From the cell containing the given text, extract its center point as [x, y] coordinate. 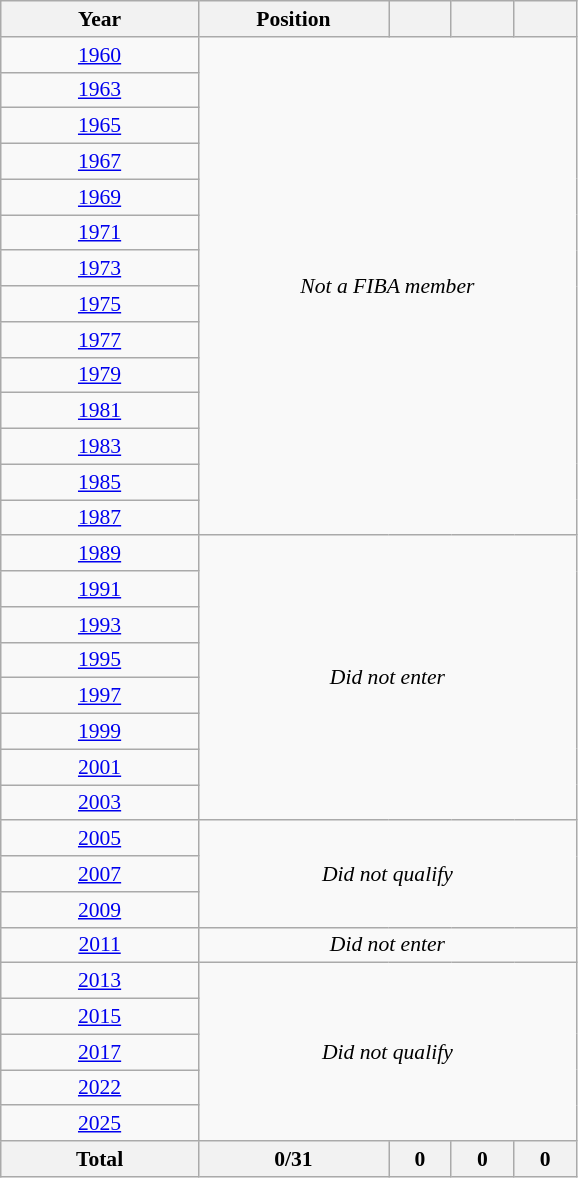
2011 [100, 945]
1971 [100, 233]
Position [293, 19]
1991 [100, 589]
1993 [100, 625]
1960 [100, 55]
1977 [100, 340]
1975 [100, 304]
1997 [100, 696]
1963 [100, 90]
2009 [100, 910]
Year [100, 19]
1995 [100, 660]
1969 [100, 197]
Total [100, 1159]
1989 [100, 554]
2022 [100, 1088]
2017 [100, 1052]
1999 [100, 732]
1987 [100, 518]
1973 [100, 269]
1981 [100, 411]
2001 [100, 767]
2005 [100, 839]
Not a FIBA member [387, 286]
1985 [100, 482]
1967 [100, 162]
1983 [100, 447]
2025 [100, 1124]
1979 [100, 375]
1965 [100, 126]
0/31 [293, 1159]
2007 [100, 874]
2013 [100, 981]
2003 [100, 803]
2015 [100, 1017]
